Output the [X, Y] coordinate of the center of the cell containing the given text.  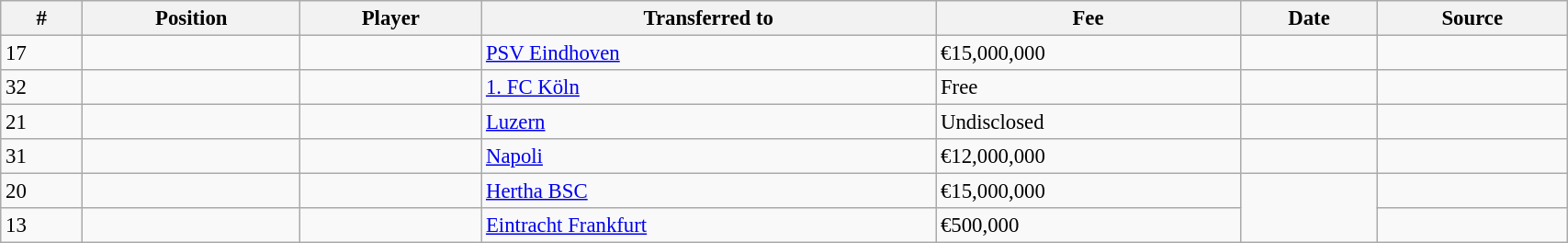
Hertha BSC [709, 191]
21 [42, 122]
PSV Eindhoven [709, 53]
Transferred to [709, 18]
Date [1309, 18]
# [42, 18]
Undisclosed [1089, 122]
Fee [1089, 18]
Player [391, 18]
17 [42, 53]
31 [42, 156]
Napoli [709, 156]
1. FC Köln [709, 87]
13 [42, 226]
€500,000 [1089, 226]
Luzern [709, 122]
32 [42, 87]
€12,000,000 [1089, 156]
Eintracht Frankfurt [709, 226]
20 [42, 191]
Free [1089, 87]
Source [1472, 18]
Position [191, 18]
